Output the [x, y] coordinate of the center of the cell containing the given text.  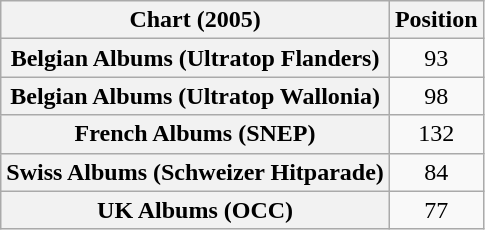
Position [436, 20]
Chart (2005) [196, 20]
UK Albums (OCC) [196, 210]
Belgian Albums (Ultratop Wallonia) [196, 96]
77 [436, 210]
84 [436, 172]
98 [436, 96]
Swiss Albums (Schweizer Hitparade) [196, 172]
132 [436, 134]
French Albums (SNEP) [196, 134]
Belgian Albums (Ultratop Flanders) [196, 58]
93 [436, 58]
